Capture the cell that displays the provided text and extract its [x, y] central coordinate. 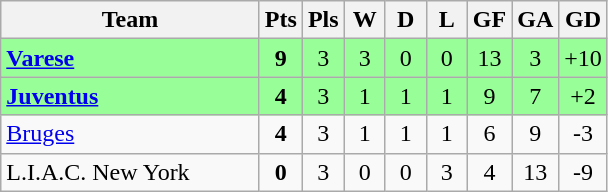
D [406, 20]
Pts [280, 20]
Team [130, 20]
W [364, 20]
Juventus [130, 96]
Varese [130, 58]
7 [536, 96]
-3 [584, 134]
+10 [584, 58]
Bruges [130, 134]
L.I.A.C. New York [130, 172]
GD [584, 20]
Pls [323, 20]
6 [489, 134]
+2 [584, 96]
GA [536, 20]
-9 [584, 172]
GF [489, 20]
L [446, 20]
